For the text-containing cell, return its midpoint in (x, y) coordinate format. 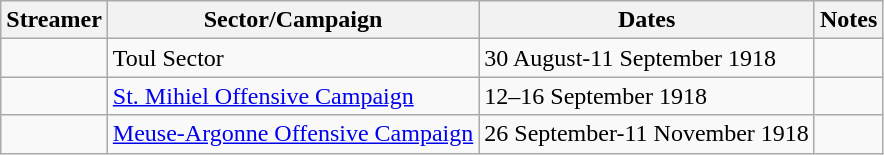
St. Mihiel Offensive Campaign (292, 96)
Notes (848, 20)
26 September-11 November 1918 (647, 134)
Meuse-Argonne Offensive Campaign (292, 134)
12–16 September 1918 (647, 96)
Streamer (54, 20)
30 August-11 September 1918 (647, 58)
Toul Sector (292, 58)
Dates (647, 20)
Sector/Campaign (292, 20)
